Return (X, Y) of the center of cell containing provided text 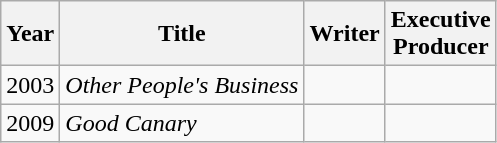
ExecutiveProducer (440, 34)
Writer (344, 34)
2009 (30, 123)
Title (182, 34)
Year (30, 34)
2003 (30, 85)
Good Canary (182, 123)
Other People's Business (182, 85)
